For the text-containing cell, return its midpoint in (X, Y) coordinate format. 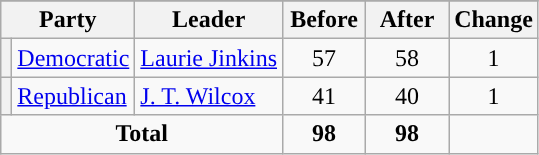
57 (324, 58)
Before (324, 20)
Change (494, 20)
40 (408, 96)
Democratic (74, 58)
Leader (209, 20)
After (408, 20)
41 (324, 96)
Republican (74, 96)
Total (142, 134)
58 (408, 58)
J. T. Wilcox (209, 96)
Laurie Jinkins (209, 58)
Party (68, 20)
